Provide the [X, Y] coordinate of the cell's center where the given text is located.  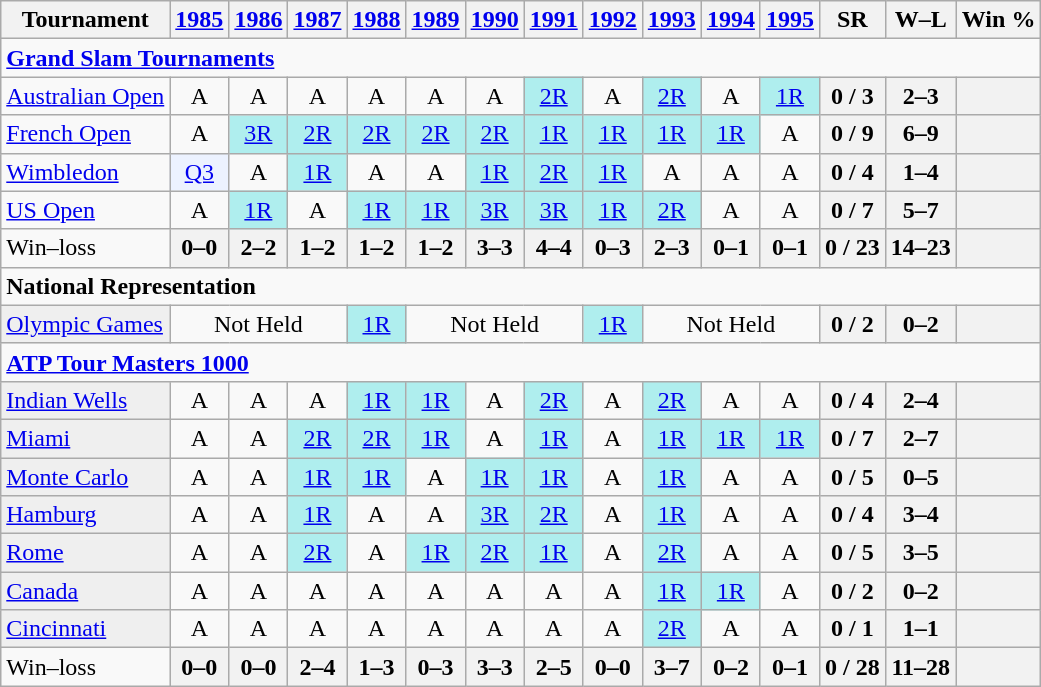
1992 [612, 20]
3–5 [920, 553]
0 / 28 [852, 667]
SR [852, 20]
US Open [86, 210]
4–4 [554, 248]
National Representation [521, 286]
Cincinnati [86, 629]
0 / 23 [852, 248]
Rome [86, 553]
Indian Wells [86, 400]
1989 [436, 20]
14–23 [920, 248]
1987 [318, 20]
1986 [258, 20]
2–2 [258, 248]
W–L [920, 20]
3–4 [920, 515]
Hamburg [86, 515]
Q3 [200, 172]
2–5 [554, 667]
1985 [200, 20]
Canada [86, 591]
1–1 [920, 629]
1–4 [920, 172]
1–3 [376, 667]
3–7 [672, 667]
2–7 [920, 438]
Grand Slam Tournaments [521, 58]
Australian Open [86, 96]
0 / 3 [852, 96]
0 / 9 [852, 134]
5–7 [920, 210]
French Open [86, 134]
1995 [790, 20]
Wimbledon [86, 172]
Miami [86, 438]
1991 [554, 20]
Olympic Games [86, 324]
1988 [376, 20]
1994 [730, 20]
0–5 [920, 477]
11–28 [920, 667]
Monte Carlo [86, 477]
Tournament [86, 20]
6–9 [920, 134]
1993 [672, 20]
Win % [998, 20]
0 / 1 [852, 629]
ATP Tour Masters 1000 [521, 362]
1990 [494, 20]
